Identify which cell holds the provided text, then report its [x, y] central coordinate. 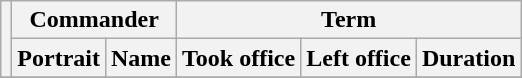
Commander [94, 20]
Name [140, 58]
Portrait [59, 58]
Term [349, 20]
Duration [468, 58]
Took office [239, 58]
Left office [359, 58]
